From the cell containing the given text, extract its center point as (X, Y) coordinate. 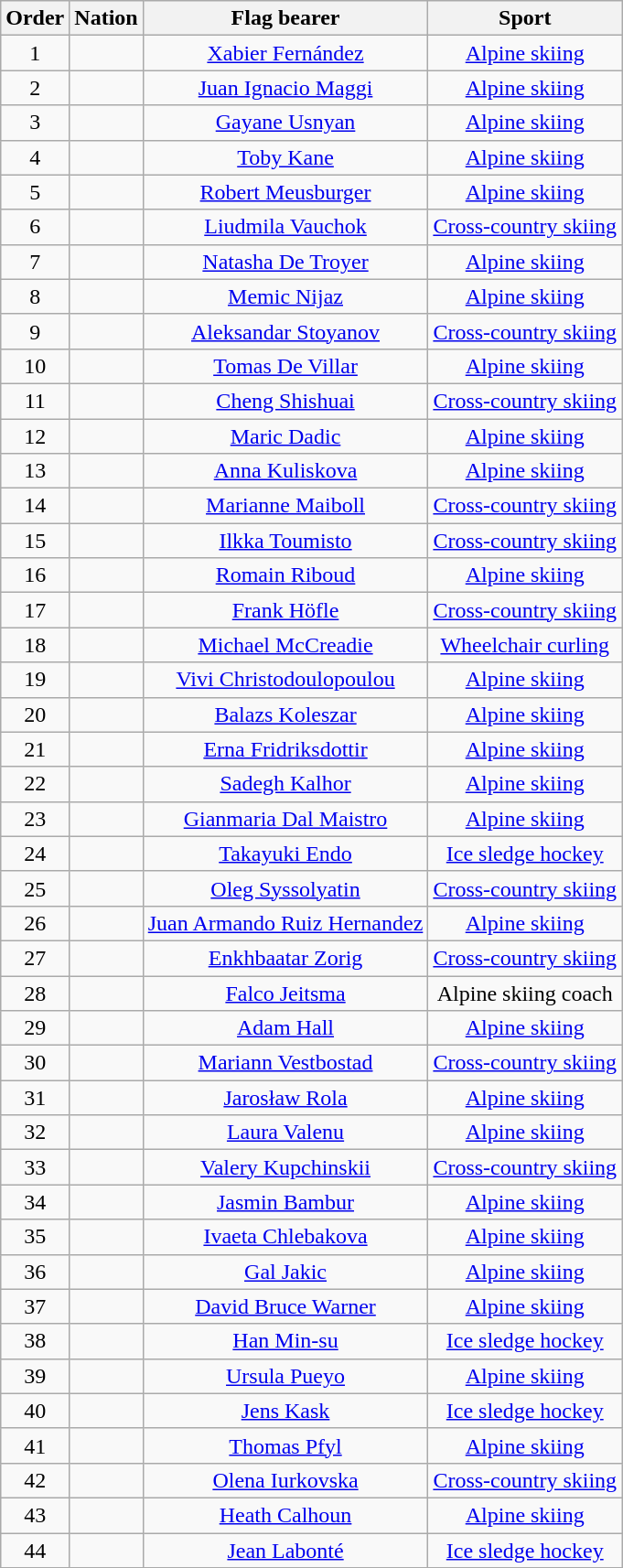
Balazs Koleszar (285, 714)
42 (35, 1480)
8 (35, 296)
Heath Calhoun (285, 1515)
Romain Riboud (285, 575)
Frank Höfle (285, 610)
32 (35, 1133)
Sadegh Kalhor (285, 784)
11 (35, 401)
10 (35, 366)
21 (35, 749)
Tomas De Villar (285, 366)
Flag bearer (285, 18)
Memic Nijaz (285, 296)
9 (35, 331)
28 (35, 993)
33 (35, 1167)
Maric Dadic (285, 436)
20 (35, 714)
Erna Fridriksdottir (285, 749)
41 (35, 1445)
Ilkka Toumisto (285, 541)
25 (35, 888)
Nation (106, 18)
38 (35, 1341)
23 (35, 819)
35 (35, 1237)
36 (35, 1272)
Gal Jakic (285, 1272)
15 (35, 541)
Aleksandar Stoyanov (285, 331)
27 (35, 958)
Laura Valenu (285, 1133)
Oleg Syssolyatin (285, 888)
Marianne Maiboll (285, 506)
Ursula Pueyo (285, 1376)
Anna Kuliskova (285, 471)
Jens Kask (285, 1411)
31 (35, 1098)
Alpine skiing coach (525, 993)
Jean Labonté (285, 1551)
Gayane Usnyan (285, 123)
17 (35, 610)
Xabier Fernández (285, 53)
Takayuki Endo (285, 854)
1 (35, 53)
5 (35, 192)
34 (35, 1202)
37 (35, 1306)
Ivaeta Chlebakova (285, 1237)
Vivi Christodoulopoulou (285, 680)
4 (35, 157)
Falco Jeitsma (285, 993)
24 (35, 854)
18 (35, 645)
Jasmin Bambur (285, 1202)
Jarosław Rola (285, 1098)
14 (35, 506)
Natasha De Troyer (285, 262)
Toby Kane (285, 157)
30 (35, 1063)
Order (35, 18)
3 (35, 123)
22 (35, 784)
Liudmila Vauchok (285, 227)
Han Min-su (285, 1341)
43 (35, 1515)
6 (35, 227)
Gianmaria Dal Maistro (285, 819)
Wheelchair curling (525, 645)
26 (35, 923)
Juan Armando Ruiz Hernandez (285, 923)
Robert Meusburger (285, 192)
Michael McCreadie (285, 645)
Juan Ignacio Maggi (285, 88)
Mariann Vestbostad (285, 1063)
Olena Iurkovska (285, 1480)
44 (35, 1551)
Thomas Pfyl (285, 1445)
13 (35, 471)
Cheng Shishuai (285, 401)
29 (35, 1028)
Enkhbaatar Zorig (285, 958)
Adam Hall (285, 1028)
Sport (525, 18)
David Bruce Warner (285, 1306)
39 (35, 1376)
7 (35, 262)
Valery Kupchinskii (285, 1167)
16 (35, 575)
40 (35, 1411)
12 (35, 436)
2 (35, 88)
19 (35, 680)
